Search for the cell housing the specified text and yield its (x, y) center coordinate. 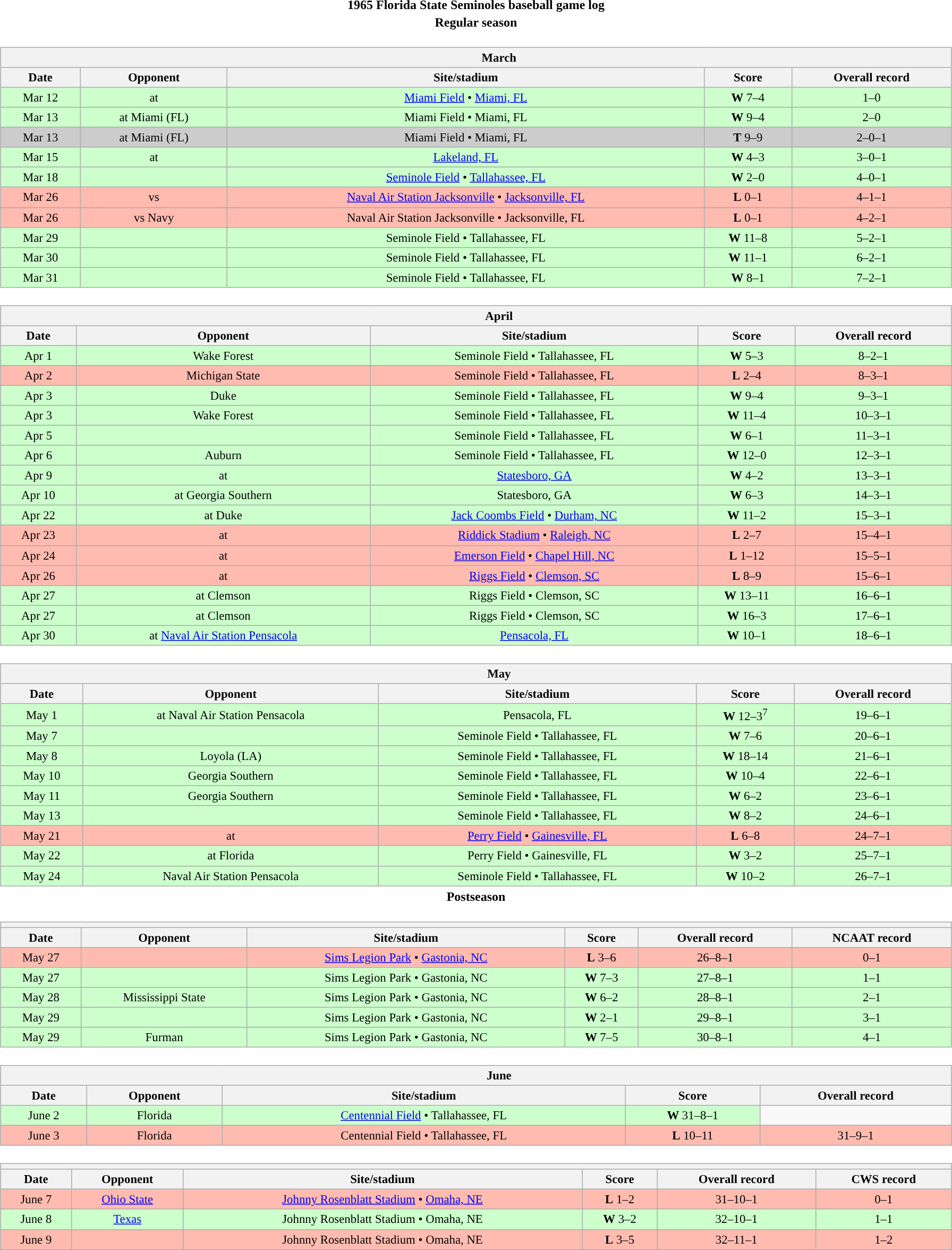
7–2–1 (871, 277)
Jack Coombs Field • Durham, NC (534, 516)
W 10–2 (746, 876)
L 6–8 (746, 836)
May 8 (42, 756)
W 11–8 (748, 238)
25–7–1 (873, 856)
20–6–1 (873, 736)
Apr 1 (38, 356)
26–7–1 (873, 876)
W 7–3 (601, 977)
2–0 (871, 117)
W 10–4 (746, 776)
Apr 10 (38, 495)
at Florida (231, 856)
Duke (223, 395)
Auburn (223, 455)
1–2 (883, 1239)
May 10 (42, 776)
W 11–4 (746, 416)
W 6–3 (746, 495)
W 11–2 (746, 516)
15–3–1 (873, 516)
17–6–1 (873, 615)
12–3–1 (873, 455)
15–6–1 (873, 576)
May 24 (42, 876)
May 7 (42, 736)
W 7–6 (746, 736)
NCAAT record (872, 937)
22–6–1 (873, 776)
14–3–1 (873, 495)
Apr 30 (38, 635)
4–1 (872, 1037)
2–1 (872, 997)
15–5–1 (873, 555)
W 16–3 (746, 615)
L 1–2 (620, 1200)
24–7–1 (873, 836)
CWS record (883, 1179)
W 6–1 (746, 435)
May 28 (41, 997)
May 21 (42, 836)
Apr 23 (38, 535)
Loyola (LA) (231, 756)
April (476, 316)
Mar 30 (40, 257)
5–2–1 (871, 238)
16–6–1 (873, 595)
15–4–1 (873, 535)
19–6–1 (873, 715)
May 11 (42, 796)
W 12–0 (746, 455)
W 8–2 (746, 816)
26–8–1 (715, 957)
L 3–6 (601, 957)
6–2–1 (871, 257)
L 1–12 (746, 555)
W 4–2 (746, 476)
L 3–5 (620, 1239)
W 8–1 (748, 277)
at Duke (223, 516)
13–3–1 (873, 476)
Naval Air Station Pensacola (231, 876)
May 1 (42, 715)
4–1–1 (871, 197)
June 7 (36, 1200)
Apr 2 (38, 376)
4–0–1 (871, 178)
30–8–1 (715, 1037)
May 13 (42, 816)
June 2 (44, 1116)
Mar 15 (40, 157)
June 9 (36, 1239)
Michigan State (223, 376)
W 5–3 (746, 356)
28–8–1 (715, 997)
W 7–4 (748, 97)
32–10–1 (736, 1219)
W 18–14 (746, 756)
W 12–37 (746, 715)
8–3–1 (873, 376)
Apr 6 (38, 455)
Mar 31 (40, 277)
W 13–11 (746, 595)
Apr 26 (38, 576)
May (476, 673)
L 2–7 (746, 535)
1–0 (871, 97)
32–11–1 (736, 1239)
W 4–3 (748, 157)
21–6–1 (873, 756)
W 2–0 (748, 178)
Ohio State (127, 1200)
June 8 (36, 1219)
27–8–1 (715, 977)
June 3 (44, 1136)
Mar 18 (40, 178)
Lakeland, FL (466, 157)
11–3–1 (873, 435)
Apr 9 (38, 476)
W 11–1 (748, 257)
vs (154, 197)
L 8–9 (746, 576)
8–2–1 (873, 356)
vs Navy (154, 217)
29–8–1 (715, 1017)
23–6–1 (873, 796)
2–0–1 (871, 138)
L 10–11 (693, 1136)
Emerson Field • Chapel Hill, NC (534, 555)
Apr 5 (38, 435)
May 22 (42, 856)
Furman (164, 1037)
W 10–1 (746, 635)
June (476, 1076)
10–3–1 (873, 416)
L 2–4 (746, 376)
Riddick Stadium • Raleigh, NC (534, 535)
Texas (127, 1219)
Mar 12 (40, 97)
W 2–1 (601, 1017)
T 9–9 (748, 138)
24–6–1 (873, 816)
Mar 29 (40, 238)
at Georgia Southern (223, 495)
3–0–1 (871, 157)
Mississippi State (164, 997)
Apr 22 (38, 516)
18–6–1 (873, 635)
4–2–1 (871, 217)
3–1 (872, 1017)
W 7–5 (601, 1037)
9–3–1 (873, 395)
W 31–8–1 (693, 1116)
31–10–1 (736, 1200)
31–9–1 (855, 1136)
March (476, 57)
Apr 24 (38, 555)
